Return the (X, Y) coordinate for the center point of the cell that contains the specified text.  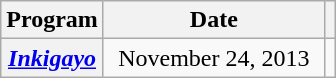
Inkigayo (52, 58)
November 24, 2013 (214, 58)
Program (52, 20)
Date (214, 20)
